For the text-containing cell, return its midpoint in [X, Y] coordinate format. 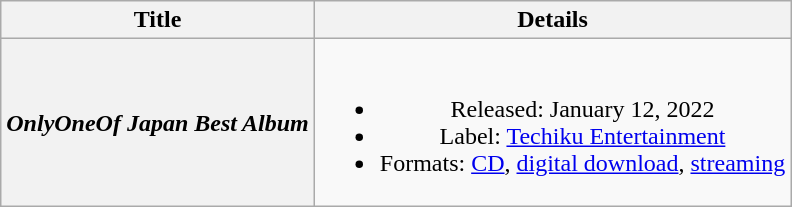
Details [552, 20]
Released: January 12, 2022 Label: Techiku EntertainmentFormats: CD, digital download, streaming [552, 122]
OnlyOneOf Japan Best Album [158, 122]
Title [158, 20]
